Pinpoint the cell where the given text exists, returning its [X, Y] midpoint coordinate. 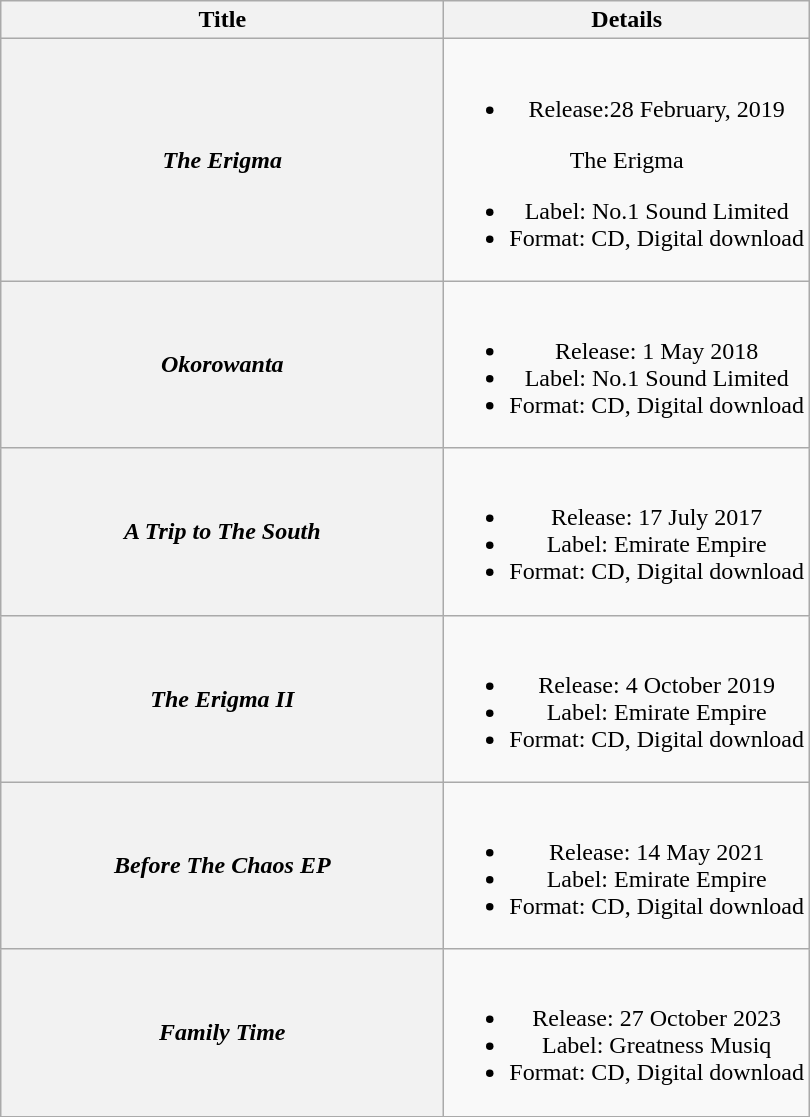
Title [222, 20]
Release: 14 May 2021Label: Emirate EmpireFormat: CD, Digital download [627, 866]
Okorowanta [222, 364]
A Trip to The South [222, 532]
Before The Chaos EP [222, 866]
Details [627, 20]
The Erigma [222, 160]
Release: 4 October 2019Label: Emirate EmpireFormat: CD, Digital download [627, 698]
Release: 27 October 2023Label: Greatness MusiqFormat: CD, Digital download [627, 1032]
Family Time [222, 1032]
Release: 17 July 2017Label: Emirate EmpireFormat: CD, Digital download [627, 532]
The Erigma II [222, 698]
Release: 1 May 2018Label: No.1 Sound LimitedFormat: CD, Digital download [627, 364]
Release:28 February, 2019The ErigmaLabel: No.1 Sound LimitedFormat: CD, Digital download [627, 160]
